Provide the [X, Y] coordinate of the cell's center where the given text is located.  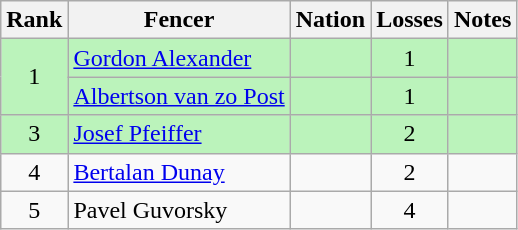
Notes [482, 20]
Josef Pfeiffer [179, 134]
Rank [34, 20]
Gordon Alexander [179, 58]
Fencer [179, 20]
Nation [330, 20]
Losses [410, 20]
5 [34, 210]
Albertson van zo Post [179, 96]
3 [34, 134]
Bertalan Dunay [179, 172]
Pavel Guvorsky [179, 210]
